Return [x, y] of the center of cell containing provided text 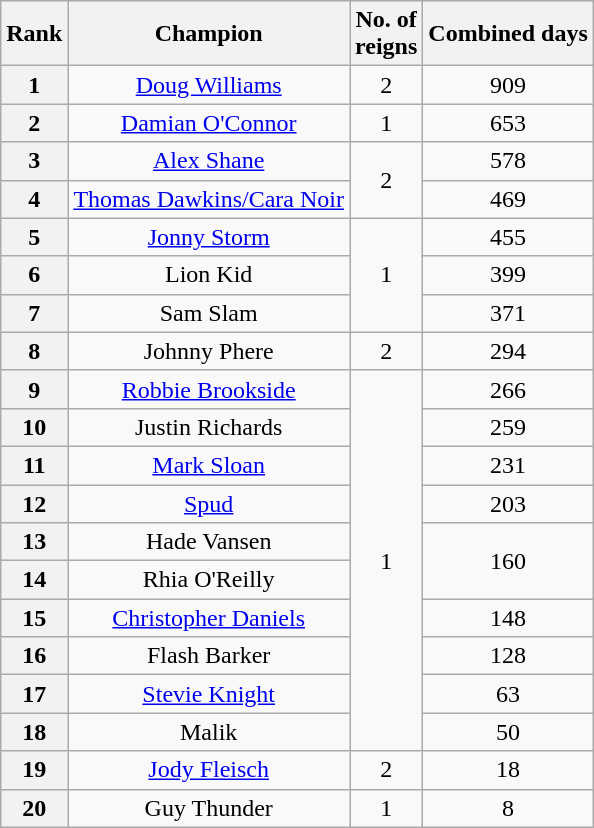
63 [508, 694]
266 [508, 389]
15 [34, 618]
20 [34, 808]
Spud [209, 503]
Jody Fleisch [209, 770]
16 [34, 656]
Thomas Dawkins/Cara Noir [209, 199]
17 [34, 694]
Jonny Storm [209, 237]
Combined days [508, 34]
160 [508, 561]
653 [508, 123]
203 [508, 503]
Flash Barker [209, 656]
4 [34, 199]
Rank [34, 34]
578 [508, 161]
Damian O'Connor [209, 123]
Lion Kid [209, 275]
231 [508, 465]
Justin Richards [209, 427]
7 [34, 313]
Guy Thunder [209, 808]
Robbie Brookside [209, 389]
Malik [209, 732]
50 [508, 732]
5 [34, 237]
10 [34, 427]
Hade Vansen [209, 542]
6 [34, 275]
19 [34, 770]
Rhia O'Reilly [209, 580]
Johnny Phere [209, 351]
No. ofreigns [386, 34]
Sam Slam [209, 313]
11 [34, 465]
371 [508, 313]
259 [508, 427]
Champion [209, 34]
128 [508, 656]
9 [34, 389]
909 [508, 85]
13 [34, 542]
12 [34, 503]
Christopher Daniels [209, 618]
Mark Sloan [209, 465]
3 [34, 161]
399 [508, 275]
Doug Williams [209, 85]
14 [34, 580]
455 [508, 237]
148 [508, 618]
469 [508, 199]
Stevie Knight [209, 694]
294 [508, 351]
Alex Shane [209, 161]
